Find where the given text appears and provide that cell's center as [X, Y] coordinate. 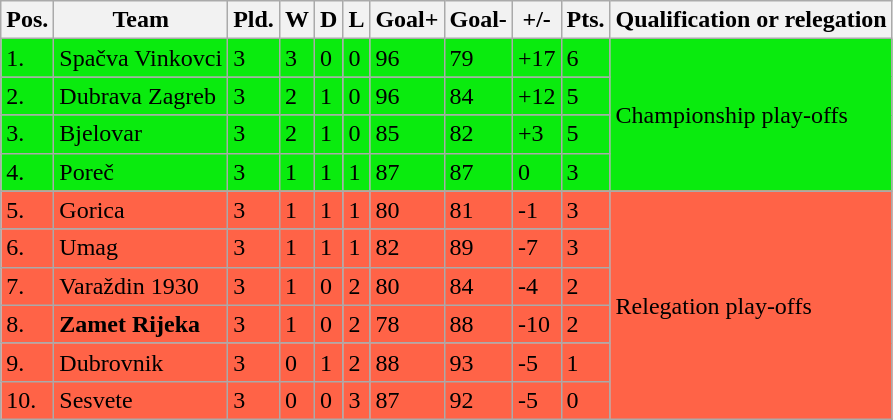
Goal- [478, 20]
+17 [536, 58]
7. [28, 286]
6. [28, 248]
W [296, 20]
92 [478, 400]
9. [28, 362]
89 [478, 248]
Team [141, 20]
Zamet Rijeka [141, 324]
Qualification or relegation [751, 20]
Umag [141, 248]
93 [478, 362]
3. [28, 134]
78 [407, 324]
-7 [536, 248]
+12 [536, 96]
-1 [536, 210]
85 [407, 134]
6 [586, 58]
4. [28, 172]
Poreč [141, 172]
Dubrava Zagreb [141, 96]
Gorica [141, 210]
1. [28, 58]
+3 [536, 134]
Dubrovnik [141, 362]
L [356, 20]
Championship play-offs [751, 115]
8. [28, 324]
-10 [536, 324]
Sesvete [141, 400]
D [328, 20]
Bjelovar [141, 134]
2. [28, 96]
Spačva Vinkovci [141, 58]
Pos. [28, 20]
Goal+ [407, 20]
Pts. [586, 20]
Varaždin 1930 [141, 286]
5. [28, 210]
79 [478, 58]
10. [28, 400]
Pld. [254, 20]
+/- [536, 20]
-4 [536, 286]
Relegation play-offs [751, 305]
81 [478, 210]
